From the cell containing the given text, extract its center point as [x, y] coordinate. 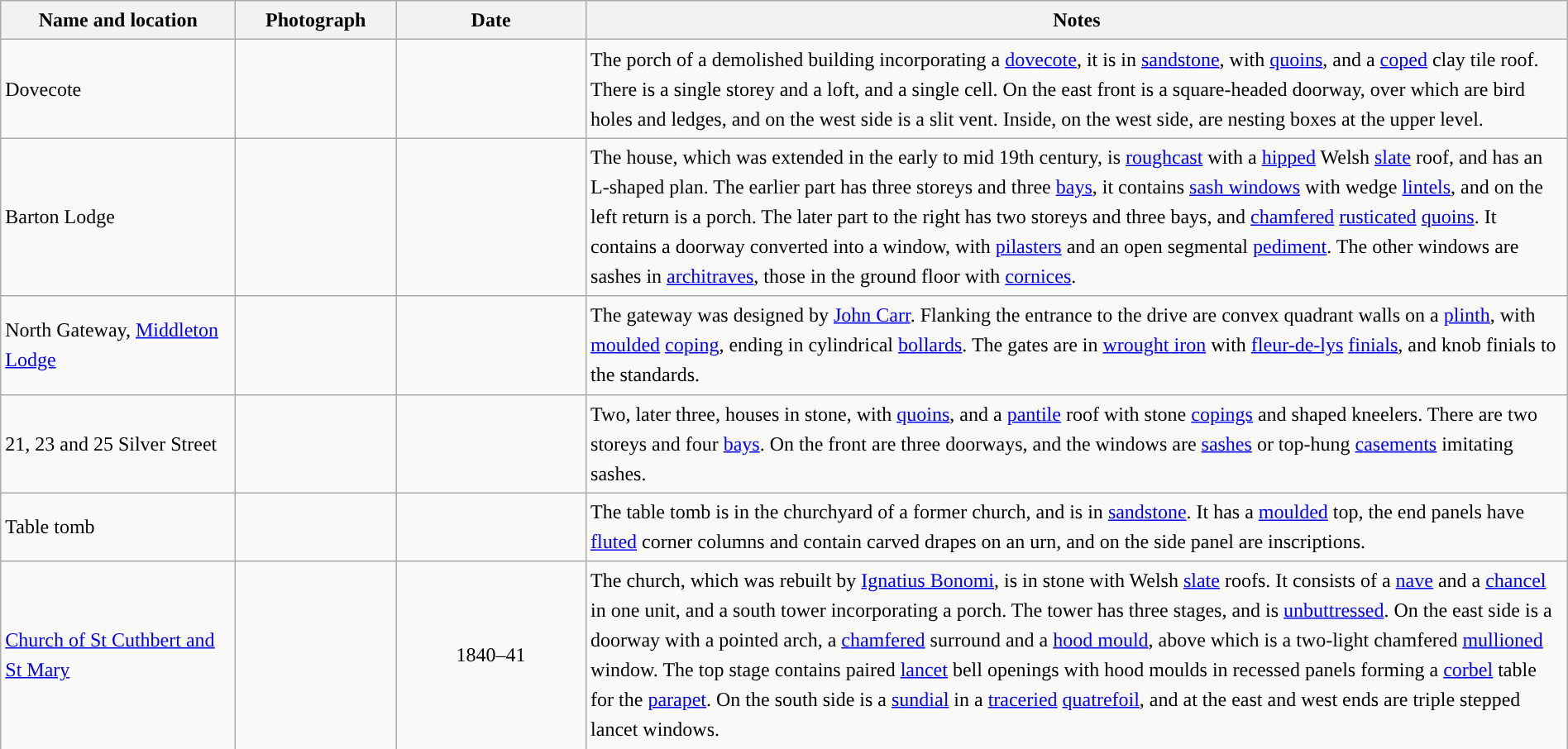
21, 23 and 25 Silver Street [118, 443]
North Gateway, Middleton Lodge [118, 346]
Date [491, 20]
Notes [1077, 20]
Name and location [118, 20]
1840–41 [491, 655]
Photograph [316, 20]
Table tomb [118, 527]
Church of St Cuthbert and St Mary [118, 655]
Dovecote [118, 89]
Barton Lodge [118, 217]
